Locate the cell with the specified text and output its [x, y] center coordinate. 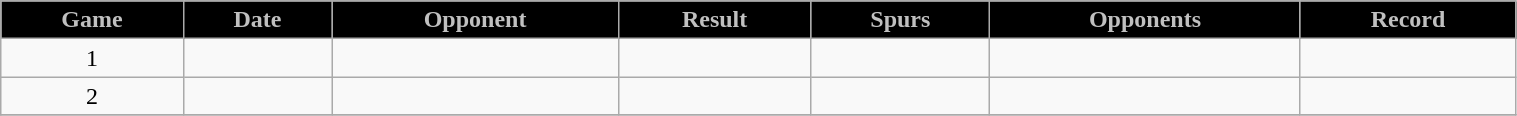
Spurs [900, 20]
1 [92, 58]
Date [258, 20]
2 [92, 96]
Game [92, 20]
Record [1408, 20]
Opponent [476, 20]
Opponents [1145, 20]
Result [714, 20]
